Search for the cell housing the specified text and yield its [x, y] center coordinate. 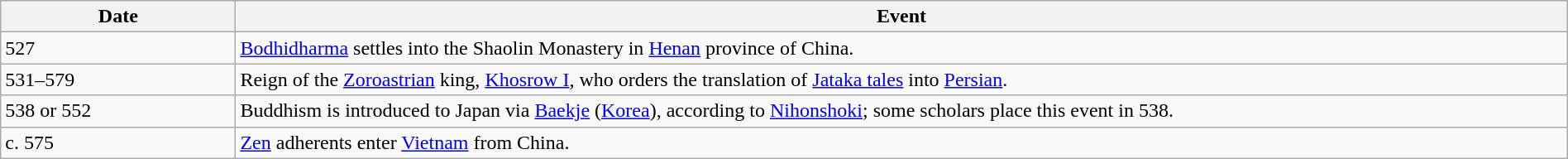
Buddhism is introduced to Japan via Baekje (Korea), according to Nihonshoki; some scholars place this event in 538. [901, 111]
Reign of the Zoroastrian king, Khosrow I, who orders the translation of Jataka tales into Persian. [901, 79]
Date [118, 17]
531–579 [118, 79]
Bodhidharma settles into the Shaolin Monastery in Henan province of China. [901, 48]
c. 575 [118, 142]
Zen adherents enter Vietnam from China. [901, 142]
527 [118, 48]
538 or 552 [118, 111]
Event [901, 17]
